Identify which cell holds the provided text, then report its [X, Y] central coordinate. 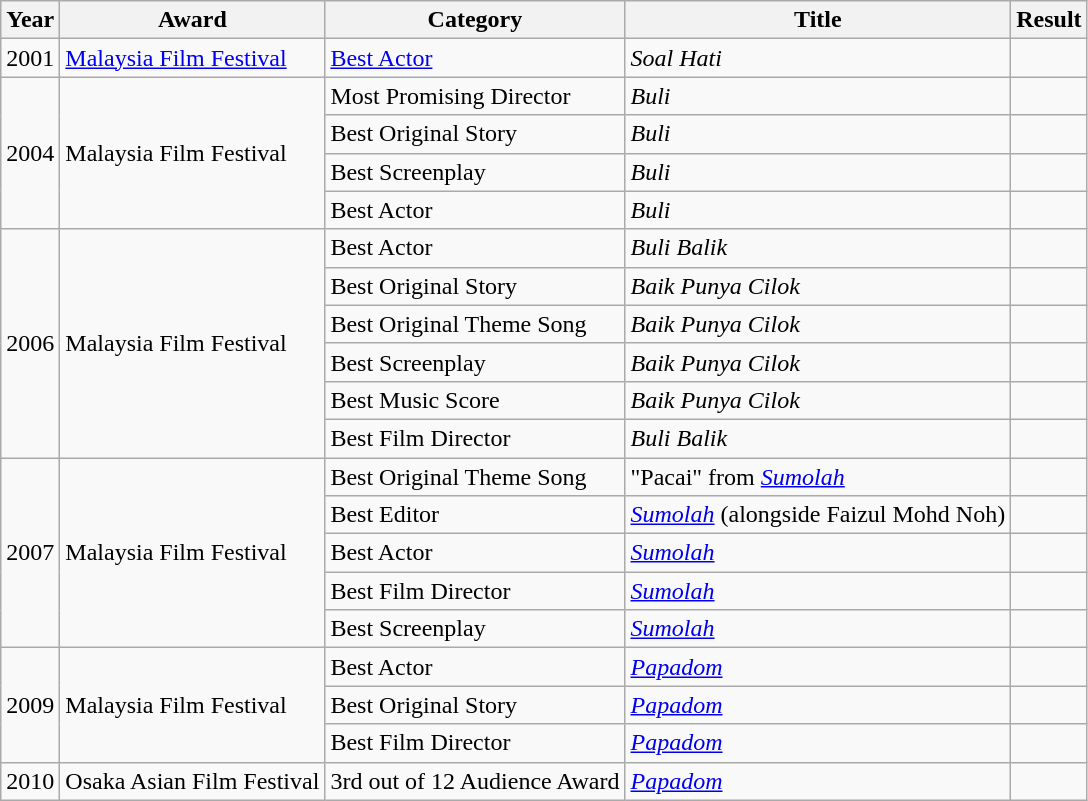
Best Editor [475, 515]
Sumolah (alongside Faizul Mohd Noh) [818, 515]
2010 [30, 781]
3rd out of 12 Audience Award [475, 781]
Title [818, 20]
2004 [30, 153]
Category [475, 20]
2006 [30, 343]
Soal Hati [818, 58]
Award [192, 20]
"Pacai" from Sumolah [818, 477]
Best Music Score [475, 400]
Most Promising Director [475, 96]
Osaka Asian Film Festival [192, 781]
2009 [30, 705]
Year [30, 20]
2007 [30, 553]
Result [1049, 20]
2001 [30, 58]
